Capture the cell that displays the provided text and extract its (X, Y) central coordinate. 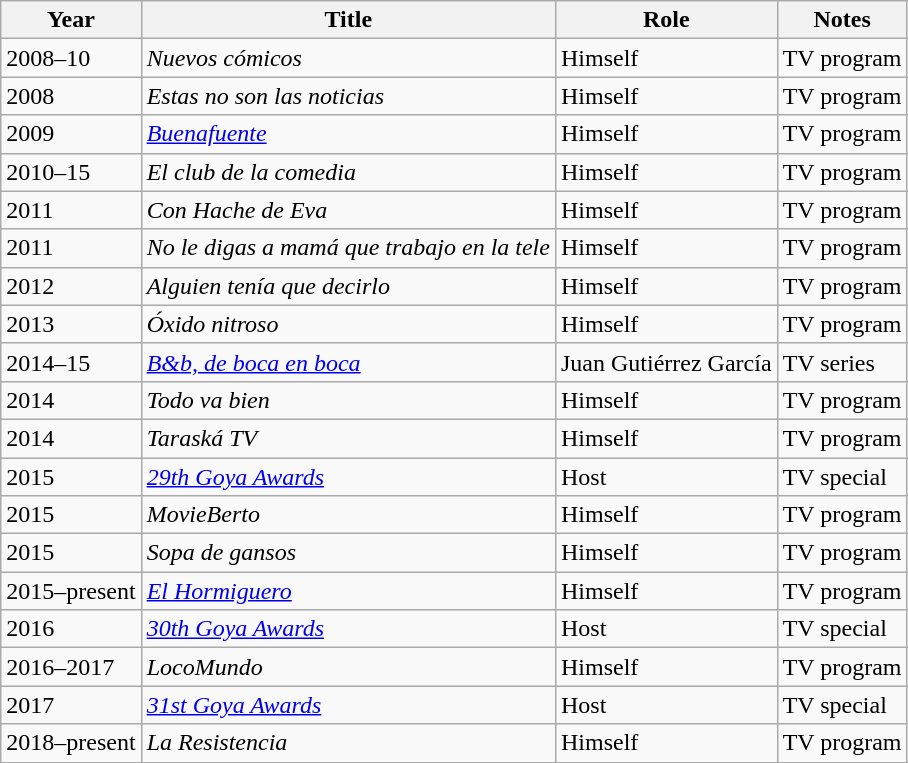
2008–10 (71, 58)
Nuevos cómicos (348, 58)
Óxido nitroso (348, 324)
El Hormiguero (348, 591)
2016 (71, 629)
Sopa de gansos (348, 553)
Role (666, 20)
2008 (71, 96)
Con Hache de Eva (348, 210)
2014–15 (71, 362)
2017 (71, 705)
Title (348, 20)
2018–present (71, 743)
Notes (842, 20)
El club de la comedia (348, 172)
LocoMundo (348, 667)
2016–2017 (71, 667)
2013 (71, 324)
TV series (842, 362)
30th Goya Awards (348, 629)
No le digas a mamá que trabajo en la tele (348, 248)
Estas no son las noticias (348, 96)
2015–present (71, 591)
2010–15 (71, 172)
Taraská TV (348, 438)
B&b, de boca en boca (348, 362)
Buenafuente (348, 134)
31st Goya Awards (348, 705)
MovieBerto (348, 515)
Alguien tenía que decirlo (348, 286)
Year (71, 20)
Juan Gutiérrez García (666, 362)
La Resistencia (348, 743)
2012 (71, 286)
2009 (71, 134)
Todo va bien (348, 400)
29th Goya Awards (348, 477)
